Provide the [X, Y] coordinate of the cell's center where the given text is located.  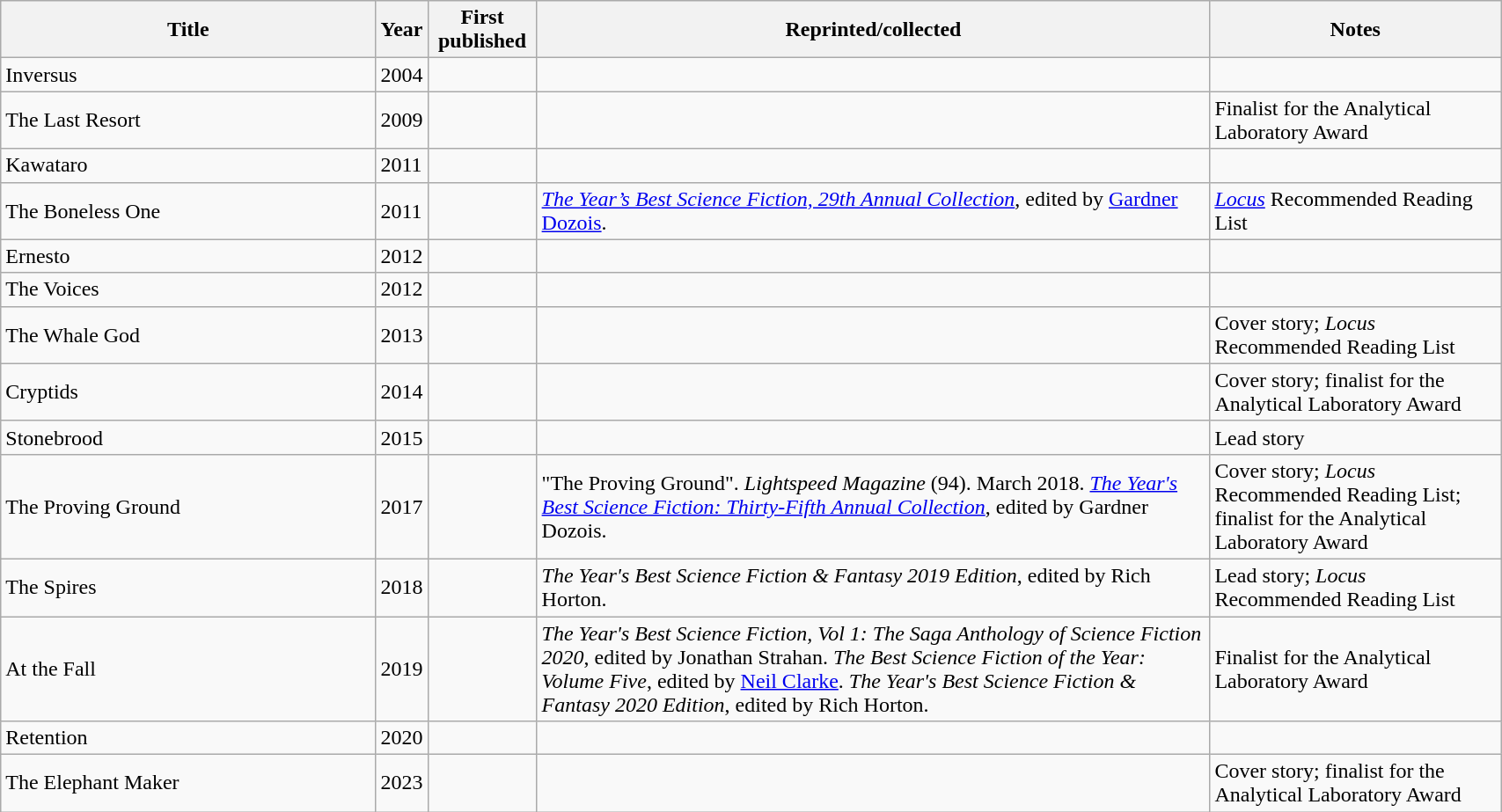
Stonebrood [188, 437]
Ernesto [188, 256]
Year [401, 30]
2020 [401, 738]
The Year’s Best Science Fiction, 29th Annual Collection, edited by Gardner Dozois. [873, 211]
Notes [1355, 30]
The Elephant Maker [188, 783]
Inversus [188, 75]
2014 [401, 392]
The Year's Best Science Fiction & Fantasy 2019 Edition, edited by Rich Horton. [873, 588]
Lead story [1355, 437]
Reprinted/collected [873, 30]
The Boneless One [188, 211]
2023 [401, 783]
The Last Resort [188, 120]
Cryptids [188, 392]
The Proving Ground [188, 507]
Retention [188, 738]
The Whale God [188, 334]
Cover story; Locus Recommended Reading List; finalist for the Analytical Laboratory Award [1355, 507]
At the Fall [188, 669]
Locus Recommended Reading List [1355, 211]
2019 [401, 669]
Title [188, 30]
2013 [401, 334]
2015 [401, 437]
2004 [401, 75]
Kawataro [188, 165]
First published [482, 30]
The Spires [188, 588]
Lead story; Locus Recommended Reading List [1355, 588]
2017 [401, 507]
Cover story; Locus Recommended Reading List [1355, 334]
The Voices [188, 289]
2009 [401, 120]
2018 [401, 588]
